Determine the [x, y] coordinate at the center of the cell enclosing the given text.  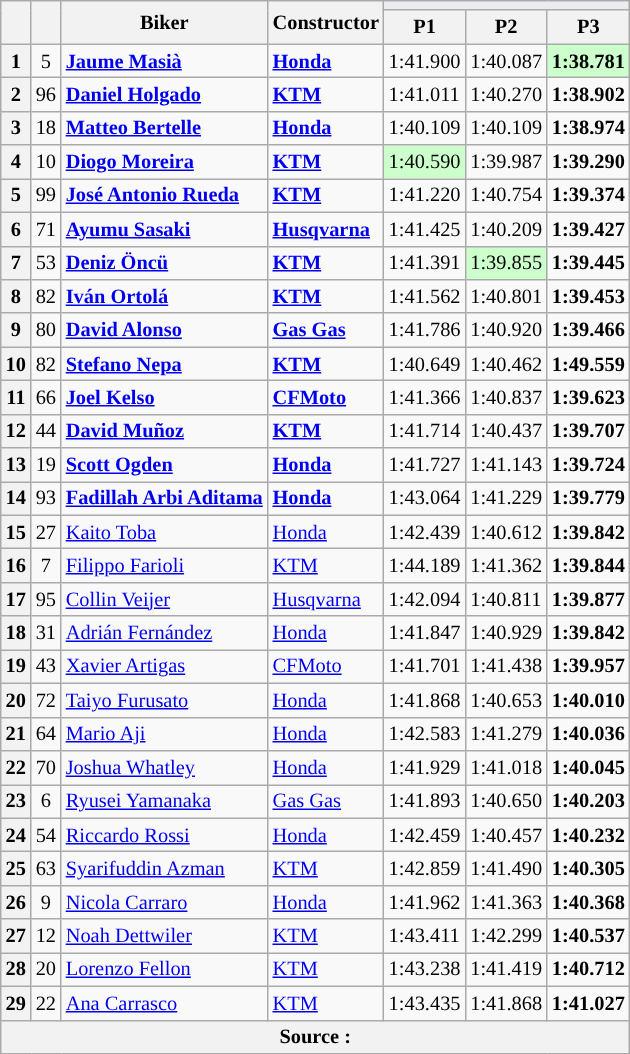
1:43.411 [425, 936]
P3 [588, 27]
1:42.299 [506, 936]
1:42.094 [425, 599]
1:40.801 [506, 296]
26 [16, 902]
Joshua Whatley [164, 767]
Ana Carrasco [164, 1003]
1:41.714 [425, 431]
Fadillah Arbi Aditama [164, 498]
1:39.453 [588, 296]
1:40.712 [588, 969]
1:40.837 [506, 397]
1:41.786 [425, 330]
1:41.900 [425, 61]
63 [46, 868]
1:39.957 [588, 666]
Ryusei Yamanaka [164, 801]
93 [46, 498]
1:39.877 [588, 599]
1:38.974 [588, 128]
1:40.649 [425, 364]
1:41.419 [506, 969]
1:40.612 [506, 532]
23 [16, 801]
1:40.537 [588, 936]
21 [16, 734]
44 [46, 431]
Adrián Fernández [164, 633]
1:40.462 [506, 364]
1:41.962 [425, 902]
1 [16, 61]
1:41.701 [425, 666]
1:39.987 [506, 162]
25 [16, 868]
1:39.855 [506, 263]
Jaume Masià [164, 61]
Diogo Moreira [164, 162]
1:41.011 [425, 94]
80 [46, 330]
1:42.583 [425, 734]
1:41.279 [506, 734]
4 [16, 162]
1:40.929 [506, 633]
1:42.459 [425, 835]
99 [46, 195]
54 [46, 835]
1:40.653 [506, 700]
1:40.437 [506, 431]
16 [16, 565]
1:39.445 [588, 263]
1:40.920 [506, 330]
1:40.010 [588, 700]
Matteo Bertelle [164, 128]
Taiyo Furusato [164, 700]
17 [16, 599]
Constructor [326, 22]
David Muñoz [164, 431]
Joel Kelso [164, 397]
Lorenzo Fellon [164, 969]
P2 [506, 27]
96 [46, 94]
64 [46, 734]
1:41.018 [506, 767]
1:39.779 [588, 498]
Xavier Artigas [164, 666]
1:40.305 [588, 868]
66 [46, 397]
Daniel Holgado [164, 94]
1:40.270 [506, 94]
1:39.707 [588, 431]
1:41.562 [425, 296]
1:39.427 [588, 229]
1:40.457 [506, 835]
1:43.064 [425, 498]
Collin Veijer [164, 599]
David Alonso [164, 330]
1:38.902 [588, 94]
1:40.650 [506, 801]
29 [16, 1003]
1:39.374 [588, 195]
1:40.754 [506, 195]
1:39.290 [588, 162]
1:41.366 [425, 397]
Ayumu Sasaki [164, 229]
1:40.087 [506, 61]
1:39.623 [588, 397]
1:41.425 [425, 229]
72 [46, 700]
1:38.781 [588, 61]
Mario Aji [164, 734]
31 [46, 633]
28 [16, 969]
1:44.189 [425, 565]
1:41.727 [425, 465]
Noah Dettwiler [164, 936]
1:41.143 [506, 465]
24 [16, 835]
1:41.027 [588, 1003]
Filippo Farioli [164, 565]
1:41.229 [506, 498]
Stefano Nepa [164, 364]
1:41.893 [425, 801]
Syarifuddin Azman [164, 868]
1:40.368 [588, 902]
14 [16, 498]
1:40.036 [588, 734]
1:39.724 [588, 465]
1:40.045 [588, 767]
Scott Ogden [164, 465]
1:40.209 [506, 229]
1:41.847 [425, 633]
8 [16, 296]
1:43.435 [425, 1003]
1:40.590 [425, 162]
95 [46, 599]
1:41.362 [506, 565]
1:40.232 [588, 835]
Iván Ortolá [164, 296]
1:41.929 [425, 767]
11 [16, 397]
1:42.859 [425, 868]
1:41.438 [506, 666]
Nicola Carraro [164, 902]
Kaito Toba [164, 532]
1:41.490 [506, 868]
José Antonio Rueda [164, 195]
15 [16, 532]
1:43.238 [425, 969]
2 [16, 94]
Source : [316, 1037]
53 [46, 263]
Biker [164, 22]
1:40.811 [506, 599]
1:41.391 [425, 263]
70 [46, 767]
1:41.220 [425, 195]
Riccardo Rossi [164, 835]
1:41.363 [506, 902]
1:39.466 [588, 330]
P1 [425, 27]
1:49.559 [588, 364]
71 [46, 229]
1:39.844 [588, 565]
43 [46, 666]
3 [16, 128]
13 [16, 465]
1:40.203 [588, 801]
1:42.439 [425, 532]
Deniz Öncü [164, 263]
